Return the [X, Y] coordinate for the center point of the cell that contains the specified text.  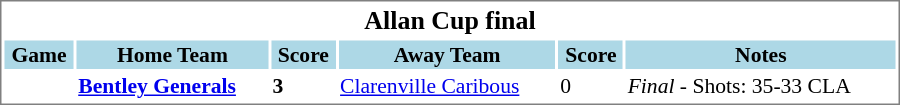
Bentley Generals [172, 86]
0 [591, 86]
Game [38, 54]
Away Team [448, 54]
3 [303, 86]
Notes [760, 54]
Final - Shots: 35-33 CLA [760, 86]
Clarenville Caribous [448, 86]
Home Team [172, 54]
Allan Cup final [450, 20]
